Search for the cell housing the specified text and yield its [X, Y] center coordinate. 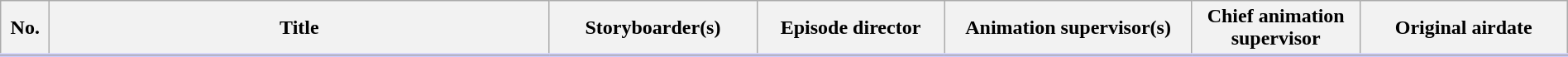
Storyboarder(s) [653, 28]
Title [299, 28]
Chief animation supervisor [1275, 28]
Episode director [850, 28]
Animation supervisor(s) [1068, 28]
Original airdate [1464, 28]
No. [25, 28]
